Provide the [x, y] coordinate of the cell's center where the given text is located.  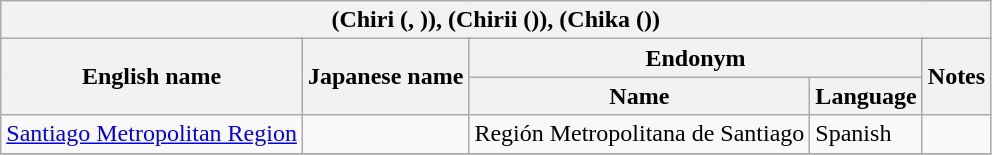
Santiago Metropolitan Region [152, 134]
Name [640, 96]
Spanish [866, 134]
Language [866, 96]
(Chiri (, )), (Chirii ()), (Chika ()) [496, 20]
English name [152, 77]
Japanese name [385, 77]
Endonym [696, 58]
Notes [956, 77]
Región Metropolitana de Santiago [640, 134]
